Return (X, Y) of the center of cell containing provided text 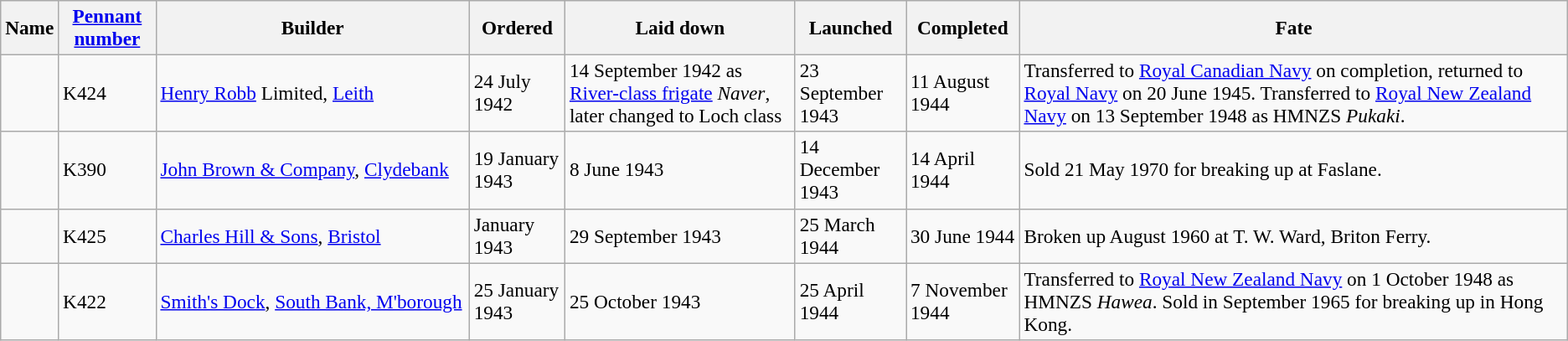
14 December 1943 (850, 170)
K425 (107, 236)
Charles Hill & Sons, Bristol (312, 236)
24 July 1942 (517, 93)
Fate (1293, 27)
Pennant number (107, 27)
19 January 1943 (517, 170)
Launched (850, 27)
K422 (107, 301)
Completed (963, 27)
K390 (107, 170)
John Brown & Company, Clydebank (312, 170)
Name (30, 27)
25 March 1944 (850, 236)
14 September 1942 as River-class frigate Naver, later changed to Loch class (680, 93)
8 June 1943 (680, 170)
25 January 1943 (517, 301)
K424 (107, 93)
11 August 1944 (963, 93)
25 April 1944 (850, 301)
Smith's Dock, South Bank, M'borough (312, 301)
Sold 21 May 1970 for breaking up at Faslane. (1293, 170)
Laid down (680, 27)
Builder (312, 27)
Henry Robb Limited, Leith (312, 93)
14 April 1944 (963, 170)
23 September 1943 (850, 93)
Broken up August 1960 at T. W. Ward, Briton Ferry. (1293, 236)
Ordered (517, 27)
30 June 1944 (963, 236)
7 November 1944 (963, 301)
Transferred to Royal New Zealand Navy on 1 October 1948 as HMNZS Hawea. Sold in September 1965 for breaking up in Hong Kong. (1293, 301)
29 September 1943 (680, 236)
25 October 1943 (680, 301)
January 1943 (517, 236)
